Return (X, Y) of the center of cell containing provided text 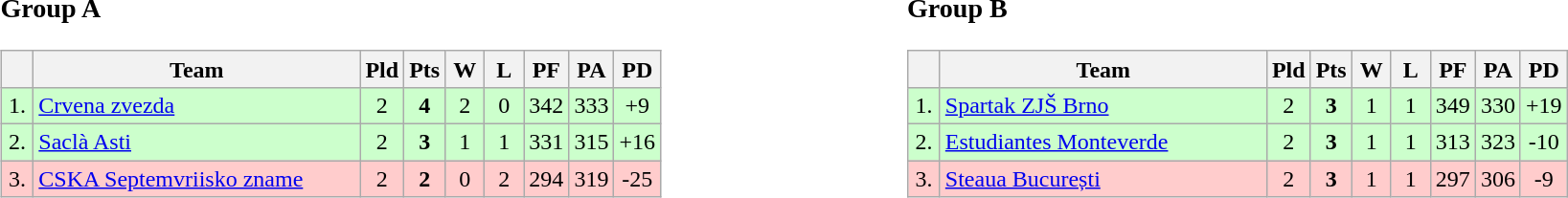
315 (592, 143)
Estudiantes Monteverde (1103, 143)
Steaua București (1103, 179)
330 (1498, 105)
CSKA Septemvriisko zname (197, 179)
333 (592, 105)
-10 (1544, 143)
Spartak ZJŠ Brno (1103, 105)
+19 (1544, 105)
-9 (1544, 179)
297 (1452, 179)
-25 (638, 179)
+9 (638, 105)
323 (1498, 143)
319 (592, 179)
342 (546, 105)
349 (1452, 105)
331 (546, 143)
313 (1452, 143)
294 (546, 179)
4 (425, 105)
+16 (638, 143)
Saclà Asti (197, 143)
306 (1498, 179)
Crvena zvezda (197, 105)
